Find where the given text appears and provide that cell's center as [x, y] coordinate. 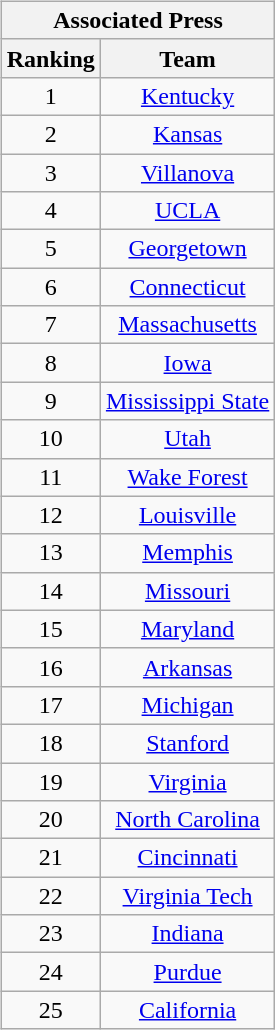
19 [50, 781]
Kansas [187, 134]
13 [50, 553]
Indiana [187, 934]
8 [50, 363]
4 [50, 211]
12 [50, 515]
14 [50, 591]
Mississippi State [187, 401]
Wake Forest [187, 477]
23 [50, 934]
1 [50, 96]
Louisville [187, 515]
Team [187, 58]
9 [50, 401]
24 [50, 972]
Stanford [187, 743]
22 [50, 896]
17 [50, 705]
Utah [187, 439]
Memphis [187, 553]
Massachusetts [187, 325]
Iowa [187, 363]
Maryland [187, 629]
Associated Press [138, 20]
18 [50, 743]
Cincinnati [187, 858]
11 [50, 477]
Virginia Tech [187, 896]
20 [50, 820]
North Carolina [187, 820]
Michigan [187, 705]
Kentucky [187, 96]
7 [50, 325]
Missouri [187, 591]
5 [50, 249]
16 [50, 667]
Virginia [187, 781]
3 [50, 173]
6 [50, 287]
California [187, 1010]
UCLA [187, 211]
Villanova [187, 173]
21 [50, 858]
Connecticut [187, 287]
2 [50, 134]
Georgetown [187, 249]
Arkansas [187, 667]
15 [50, 629]
25 [50, 1010]
Ranking [50, 58]
Purdue [187, 972]
10 [50, 439]
